Detect which cell encompasses the target text, then output its (X, Y) center coordinate. 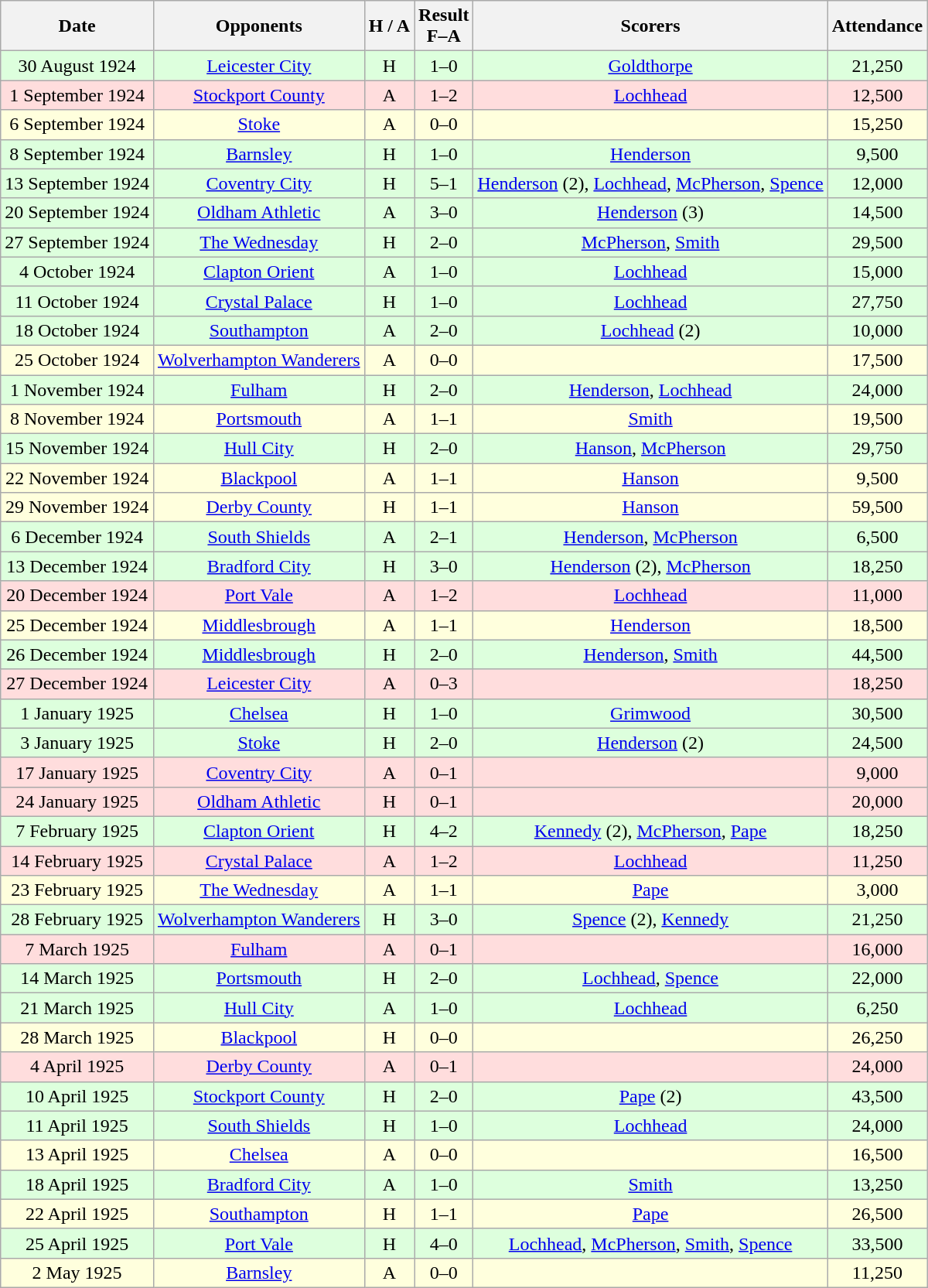
3 January 1925 (77, 743)
15,000 (877, 272)
Pape (2) (650, 1096)
27 September 1924 (77, 242)
9,000 (877, 772)
5–1 (444, 183)
44,500 (877, 654)
Henderson, Lochhead (650, 389)
13,250 (877, 1184)
McPherson, Smith (650, 242)
30 August 1924 (77, 66)
Henderson (3) (650, 213)
Goldthorpe (650, 66)
Henderson (2), McPherson (650, 566)
26 December 1924 (77, 654)
Henderson, Smith (650, 654)
21 March 1925 (77, 1008)
1 September 1924 (77, 95)
26,500 (877, 1214)
25 October 1924 (77, 360)
27 December 1924 (77, 684)
Date (77, 26)
29,500 (877, 242)
59,500 (877, 507)
22 November 1924 (77, 478)
13 April 1925 (77, 1155)
30,500 (877, 713)
10,000 (877, 330)
43,500 (877, 1096)
Lochhead (2) (650, 330)
18 October 1924 (77, 330)
Spence (2), Kennedy (650, 920)
8 November 1924 (77, 419)
28 February 1925 (77, 920)
Lochhead, Spence (650, 979)
24,500 (877, 743)
14 March 1925 (77, 979)
6 September 1924 (77, 125)
7 March 1925 (77, 949)
25 December 1924 (77, 625)
6,250 (877, 1008)
29 November 1924 (77, 507)
12,000 (877, 183)
18,500 (877, 625)
20,000 (877, 801)
Lochhead, McPherson, Smith, Spence (650, 1243)
Kennedy (2), McPherson, Pape (650, 831)
28 March 1925 (77, 1037)
Henderson (2), Lochhead, McPherson, Spence (650, 183)
Opponents (258, 26)
1 November 1924 (77, 389)
11 April 1925 (77, 1126)
20 December 1924 (77, 596)
25 April 1925 (77, 1243)
12,500 (877, 95)
24 January 1925 (77, 801)
6,500 (877, 537)
17,500 (877, 360)
Grimwood (650, 713)
4 April 1925 (77, 1067)
4 October 1924 (77, 272)
Attendance (877, 26)
27,750 (877, 301)
2 May 1925 (77, 1273)
Henderson (2) (650, 743)
33,500 (877, 1243)
29,750 (877, 449)
Hanson, McPherson (650, 449)
11 October 1924 (77, 301)
7 February 1925 (77, 831)
14,500 (877, 213)
ResultF–A (444, 26)
22 April 1925 (77, 1214)
13 December 1924 (77, 566)
19,500 (877, 419)
4–0 (444, 1243)
H / A (389, 26)
18 April 1925 (77, 1184)
16,000 (877, 949)
13 September 1924 (77, 183)
2–1 (444, 537)
3,000 (877, 890)
15,250 (877, 125)
10 April 1925 (77, 1096)
26,250 (877, 1037)
6 December 1924 (77, 537)
23 February 1925 (77, 890)
0–3 (444, 684)
22,000 (877, 979)
20 September 1924 (77, 213)
Henderson, McPherson (650, 537)
8 September 1924 (77, 154)
4–2 (444, 831)
17 January 1925 (77, 772)
16,500 (877, 1155)
11,000 (877, 596)
15 November 1924 (77, 449)
14 February 1925 (77, 861)
Scorers (650, 26)
1 January 1925 (77, 713)
